Return the (X, Y) coordinate for the center point of the cell that contains the specified text.  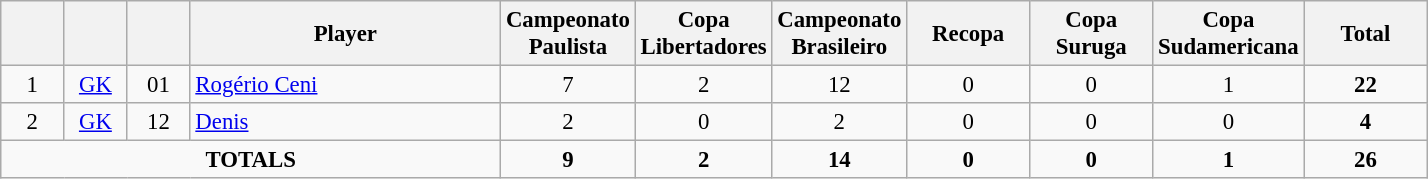
Rogério Ceni (346, 85)
Copa Libertadores (704, 34)
Player (346, 34)
Campeonato Brasileiro (840, 34)
Recopa (968, 34)
4 (1366, 122)
7 (568, 85)
Copa Sudamericana (1228, 34)
TOTALS (251, 160)
01 (158, 85)
Copa Suruga (1092, 34)
14 (840, 160)
Total (1366, 34)
22 (1366, 85)
26 (1366, 160)
Campeonato Paulista (568, 34)
9 (568, 160)
Denis (346, 122)
